Return (x, y) of the center of cell containing provided text 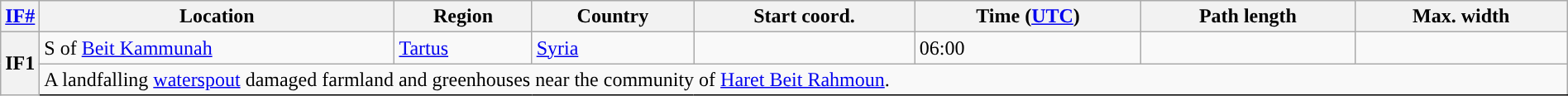
S of Beit Kammunah (217, 48)
Country (613, 17)
Location (217, 17)
IF# (20, 17)
Tartus (463, 48)
Max. width (1460, 17)
Syria (613, 48)
Path length (1248, 17)
Region (463, 17)
06:00 (1027, 48)
A landfalling waterspout damaged farmland and greenhouses near the community of Haret Beit Rahmoun. (804, 79)
Start coord. (805, 17)
Time (UTC) (1027, 17)
IF1 (20, 64)
